Search for the cell housing the specified text and yield its (x, y) center coordinate. 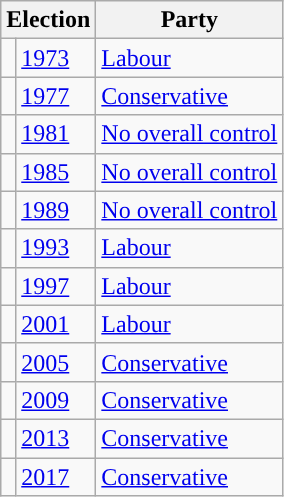
1977 (56, 96)
1993 (56, 248)
Party (190, 20)
2001 (56, 324)
1973 (56, 58)
Election (48, 20)
2009 (56, 400)
1997 (56, 286)
2017 (56, 477)
1985 (56, 172)
2013 (56, 438)
2005 (56, 362)
1989 (56, 210)
1981 (56, 134)
